Pinpoint the cell where the given text exists, returning its [x, y] midpoint coordinate. 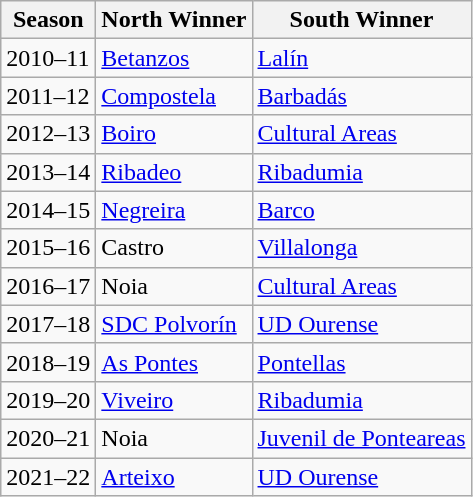
Villalonga [362, 248]
Boiro [174, 134]
As Pontes [174, 362]
2020–21 [48, 438]
2018–19 [48, 362]
Viveiro [174, 400]
2010–11 [48, 58]
2012–13 [48, 134]
Arteixo [174, 477]
Ribadeo [174, 172]
2021–22 [48, 477]
Season [48, 20]
Lalín [362, 58]
Juvenil de Ponteareas [362, 438]
Negreira [174, 210]
2015–16 [48, 248]
Barco [362, 210]
South Winner [362, 20]
2011–12 [48, 96]
SDC Polvorín [174, 324]
Barbadás [362, 96]
Pontellas [362, 362]
North Winner [174, 20]
Castro [174, 248]
2019–20 [48, 400]
2013–14 [48, 172]
2014–15 [48, 210]
2017–18 [48, 324]
Compostela [174, 96]
Betanzos [174, 58]
2016–17 [48, 286]
